Scan for the cell matching the given text and deliver its [X, Y] coordinate at center. 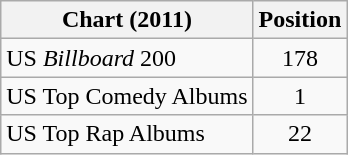
1 [300, 96]
US Top Rap Albums [127, 134]
US Billboard 200 [127, 58]
22 [300, 134]
US Top Comedy Albums [127, 96]
178 [300, 58]
Position [300, 20]
Chart (2011) [127, 20]
